Find where the given text appears and provide that cell's center as [x, y] coordinate. 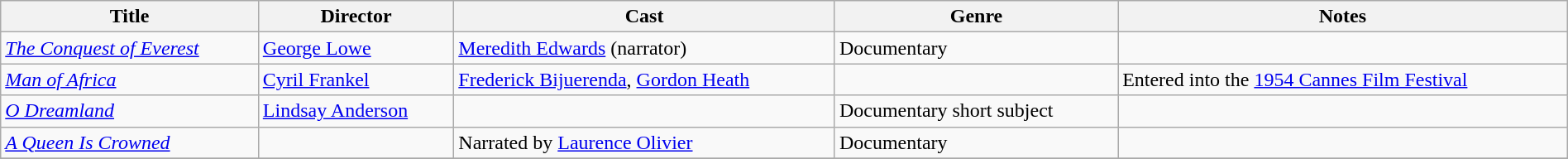
Documentary short subject [976, 111]
Man of Africa [130, 79]
O Dreamland [130, 111]
Meredith Edwards (narrator) [645, 48]
George Lowe [356, 48]
Title [130, 17]
Lindsay Anderson [356, 111]
Cast [645, 17]
A Queen Is Crowned [130, 142]
Entered into the 1954 Cannes Film Festival [1343, 79]
Narrated by Laurence Olivier [645, 142]
Frederick Bijuerenda, Gordon Heath [645, 79]
Notes [1343, 17]
Director [356, 17]
The Conquest of Everest [130, 48]
Genre [976, 17]
Cyril Frankel [356, 79]
